Locate the cell with the specified text and output its (X, Y) center coordinate. 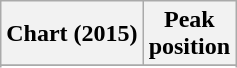
Chart (2015) (72, 34)
Peakposition (189, 34)
